Determine the (X, Y) coordinate at the center of the cell enclosing the given text.  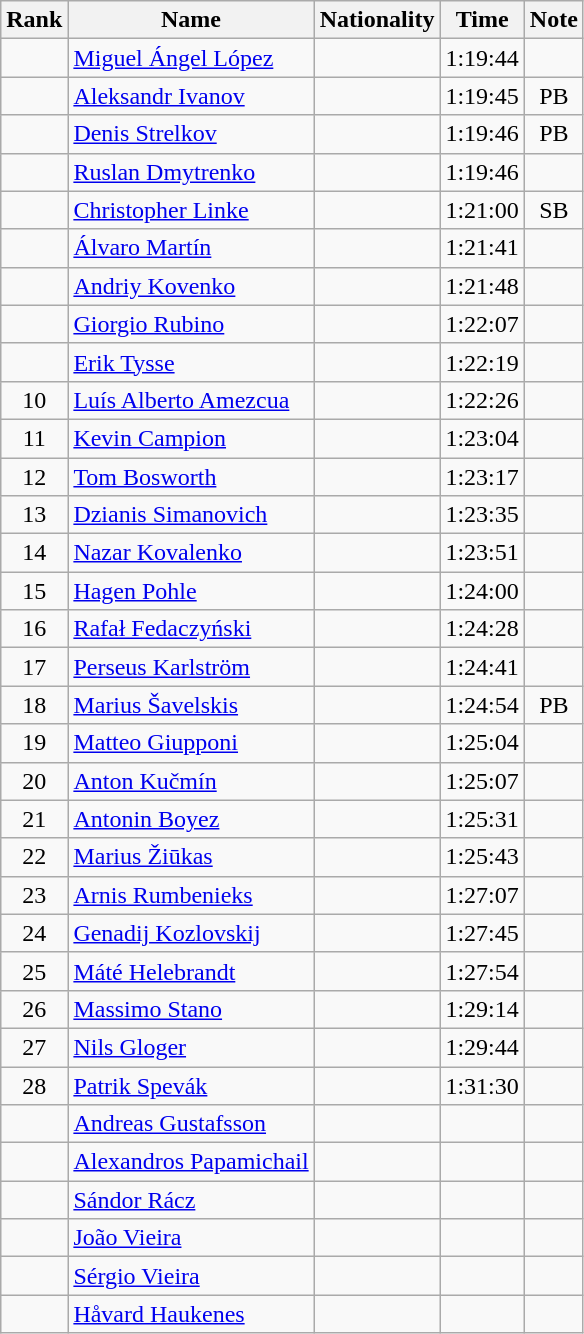
1:25:07 (482, 781)
28 (34, 1085)
Antonin Boyez (191, 819)
13 (34, 515)
1:22:07 (482, 324)
Luís Alberto Amezcua (191, 400)
Marius Šavelskis (191, 705)
1:23:04 (482, 438)
Note (554, 20)
SB (554, 210)
1:27:54 (482, 971)
24 (34, 933)
Genadij Kozlovskij (191, 933)
26 (34, 1009)
Name (191, 20)
1:25:31 (482, 819)
1:27:45 (482, 933)
1:31:30 (482, 1085)
1:25:04 (482, 743)
João Vieira (191, 1238)
1:29:44 (482, 1047)
14 (34, 553)
Ruslan Dmytrenko (191, 172)
1:21:00 (482, 210)
27 (34, 1047)
Nils Gloger (191, 1047)
12 (34, 477)
Arnis Rumbenieks (191, 895)
Christopher Linke (191, 210)
Sérgio Vieira (191, 1276)
Rank (34, 20)
1:22:19 (482, 362)
Denis Strelkov (191, 134)
Dzianis Simanovich (191, 515)
22 (34, 857)
Sándor Rácz (191, 1200)
1:24:41 (482, 667)
11 (34, 438)
16 (34, 629)
1:22:26 (482, 400)
19 (34, 743)
1:19:44 (482, 58)
Håvard Haukenes (191, 1314)
Marius Žiūkas (191, 857)
23 (34, 895)
Massimo Stano (191, 1009)
17 (34, 667)
Rafał Fedaczyński (191, 629)
1:24:54 (482, 705)
Giorgio Rubino (191, 324)
Matteo Giupponi (191, 743)
1:23:17 (482, 477)
10 (34, 400)
Aleksandr Ivanov (191, 96)
Patrik Spevák (191, 1085)
1:21:41 (482, 248)
Kevin Campion (191, 438)
Tom Bosworth (191, 477)
Álvaro Martín (191, 248)
1:21:48 (482, 286)
1:24:00 (482, 591)
Nationality (377, 20)
Perseus Karlström (191, 667)
1:23:35 (482, 515)
Andriy Kovenko (191, 286)
1:29:14 (482, 1009)
Anton Kučmín (191, 781)
Erik Tysse (191, 362)
20 (34, 781)
Hagen Pohle (191, 591)
Máté Helebrandt (191, 971)
18 (34, 705)
Time (482, 20)
1:24:28 (482, 629)
Miguel Ángel López (191, 58)
15 (34, 591)
25 (34, 971)
Andreas Gustafsson (191, 1124)
1:25:43 (482, 857)
Nazar Kovalenko (191, 553)
1:19:45 (482, 96)
Alexandros Papamichail (191, 1162)
1:23:51 (482, 553)
21 (34, 819)
1:27:07 (482, 895)
